Scan for the cell matching the given text and deliver its [X, Y] coordinate at center. 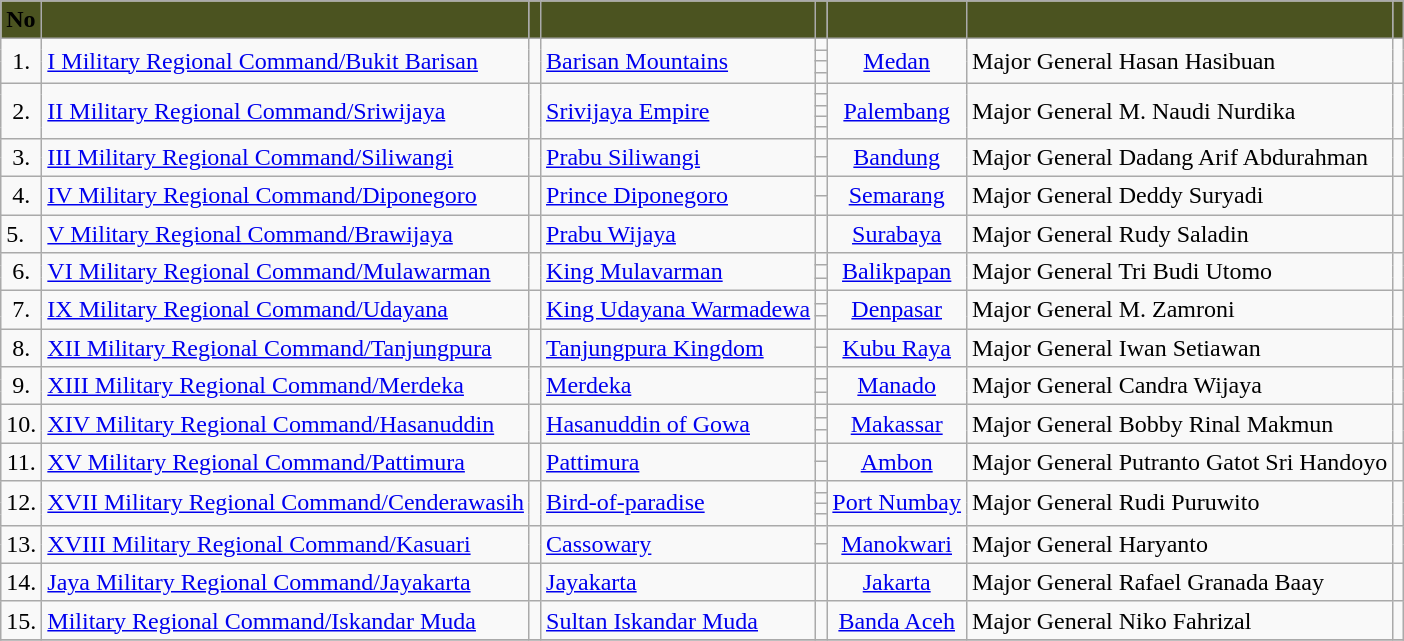
Tanjungpura Kingdom [678, 348]
Jakarta [897, 582]
Kubu Raya [897, 348]
Manado [897, 386]
Manokwari [897, 544]
1. [22, 61]
V Military Regional Command/Brawijaya [286, 233]
6. [22, 272]
Bandung [897, 157]
Major General Haryanto [1180, 544]
7. [22, 310]
No [22, 20]
Major General Niko Fahrizal [1180, 620]
Srivijaya Empire [678, 110]
Surabaya [897, 233]
I Military Regional Command/Bukit Barisan [286, 61]
Ambon [897, 462]
Major General M. Zamroni [1180, 310]
Jaya Military Regional Command/Jayakarta [286, 582]
Jayakarta [678, 582]
2. [22, 110]
4. [22, 195]
Port Numbay [897, 503]
Barisan Mountains [678, 61]
15. [22, 620]
Denpasar [897, 310]
Prabu Siliwangi [678, 157]
XIV Military Regional Command/Hasanuddin [286, 424]
Merdeka [678, 386]
Cassowary [678, 544]
Major General Tri Budi Utomo [1180, 272]
Banda Aceh [897, 620]
XVIII Military Regional Command/Kasuari [286, 544]
Prince Diponegoro [678, 195]
XV Military Regional Command/Pattimura [286, 462]
Major General M. Naudi Nurdika [1180, 110]
12. [22, 503]
XIII Military Regional Command/Merdeka [286, 386]
XII Military Regional Command/Tanjungpura [286, 348]
9. [22, 386]
Palembang [897, 110]
VI Military Regional Command/Mulawarman [286, 272]
Major General Hasan Hasibuan [1180, 61]
3. [22, 157]
Military Regional Command/Iskandar Muda [286, 620]
IX Military Regional Command/Udayana [286, 310]
Bird-of-paradise [678, 503]
Prabu Wijaya [678, 233]
Semarang [897, 195]
Major General Dadang Arif Abdurahman [1180, 157]
Sultan Iskandar Muda [678, 620]
King Mulavarman [678, 272]
Medan [897, 61]
Pattimura [678, 462]
Major General Putranto Gatot Sri Handoyo [1180, 462]
II Military Regional Command/Sriwijaya [286, 110]
14. [22, 582]
Major General Rafael Granada Baay [1180, 582]
11. [22, 462]
5. [22, 233]
III Military Regional Command/Siliwangi [286, 157]
13. [22, 544]
Hasanuddin of Gowa [678, 424]
Major General Iwan Setiawan [1180, 348]
Major General Candra Wijaya [1180, 386]
XVII Military Regional Command/Cenderawasih [286, 503]
King Udayana Warmadewa [678, 310]
Major General Bobby Rinal Makmun [1180, 424]
IV Military Regional Command/Diponegoro [286, 195]
8. [22, 348]
Major General Rudy Saladin [1180, 233]
Major General Rudi Puruwito [1180, 503]
Balikpapan [897, 272]
Makassar [897, 424]
Major General Deddy Suryadi [1180, 195]
10. [22, 424]
